Locate the cell with the specified text and output its [x, y] center coordinate. 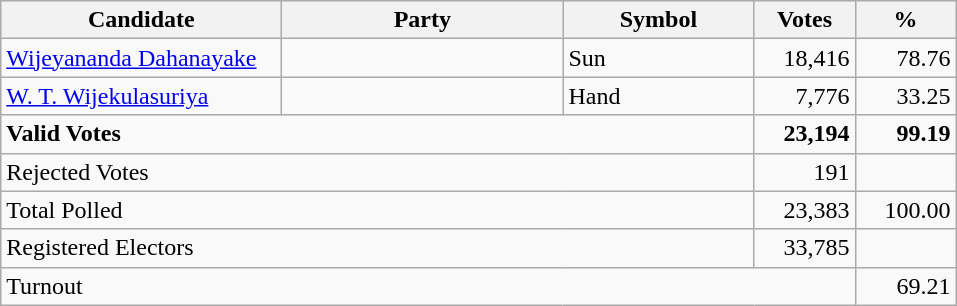
Votes [804, 20]
78.76 [906, 58]
191 [804, 172]
W. T. Wijekulasuriya [142, 96]
33.25 [906, 96]
7,776 [804, 96]
23,194 [804, 134]
Total Polled [378, 210]
Sun [658, 58]
Hand [658, 96]
33,785 [804, 248]
Turnout [428, 286]
Party [422, 20]
Candidate [142, 20]
23,383 [804, 210]
100.00 [906, 210]
Valid Votes [378, 134]
% [906, 20]
Rejected Votes [378, 172]
99.19 [906, 134]
Wijeyananda Dahanayake [142, 58]
18,416 [804, 58]
Registered Electors [378, 248]
Symbol [658, 20]
69.21 [906, 286]
